Capture the cell that displays the provided text and extract its [x, y] central coordinate. 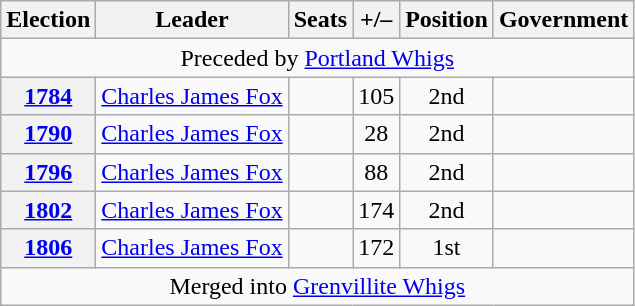
28 [376, 134]
1802 [48, 210]
Preceded by Portland Whigs [318, 58]
Election [48, 20]
Seats [320, 20]
1st [447, 248]
1790 [48, 134]
105 [376, 96]
1784 [48, 96]
Merged into Grenvillite Whigs [318, 286]
Government [563, 20]
1796 [48, 172]
+/– [376, 20]
Leader [192, 20]
1806 [48, 248]
172 [376, 248]
Position [447, 20]
174 [376, 210]
88 [376, 172]
